Return the [x, y] coordinate for the center point of the cell that contains the specified text.  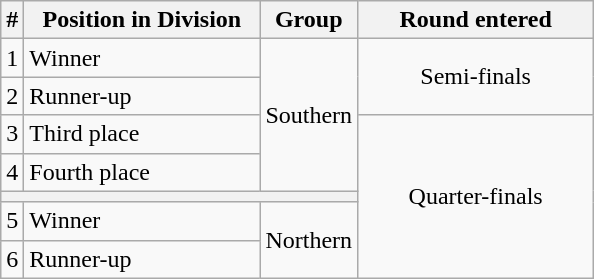
Third place [142, 134]
# [12, 20]
1 [12, 58]
Southern [309, 115]
6 [12, 259]
Quarter-finals [476, 196]
Semi-finals [476, 77]
3 [12, 134]
Northern [309, 240]
2 [12, 96]
Round entered [476, 20]
5 [12, 221]
4 [12, 172]
Position in Division [142, 20]
Fourth place [142, 172]
Group [309, 20]
